Extract the [X, Y] coordinate from the center of the cell holding the provided text.  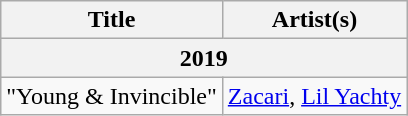
Zacari, Lil Yachty [314, 96]
Title [112, 20]
2019 [204, 58]
"Young & Invincible" [112, 96]
Artist(s) [314, 20]
